Identify which cell holds the provided text, then report its [X, Y] central coordinate. 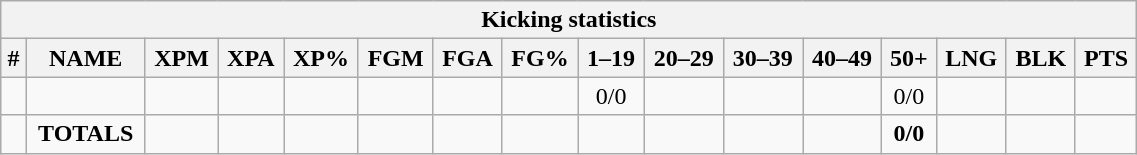
XPA [250, 58]
BLK [1040, 58]
30–39 [762, 58]
20–29 [684, 58]
XP% [322, 58]
NAME [85, 58]
40–49 [842, 58]
Kicking statistics [569, 20]
1–19 [611, 58]
FGM [396, 58]
FGA [468, 58]
# [14, 58]
FG% [540, 58]
50+ [909, 58]
LNG [971, 58]
XPM [182, 58]
TOTALS [85, 134]
PTS [1106, 58]
